Search for the cell housing the specified text and yield its [X, Y] center coordinate. 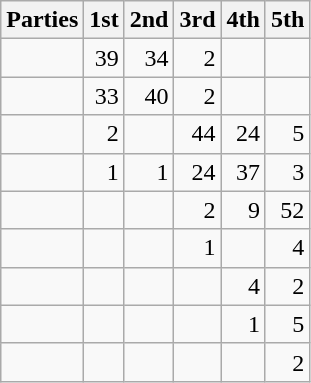
3rd [198, 20]
44 [198, 134]
34 [149, 58]
3 [287, 172]
40 [149, 96]
9 [243, 210]
2nd [149, 20]
5th [287, 20]
Parties [42, 20]
39 [104, 58]
37 [243, 172]
1st [104, 20]
4th [243, 20]
33 [104, 96]
52 [287, 210]
